Locate the cell with the specified text and output its [x, y] center coordinate. 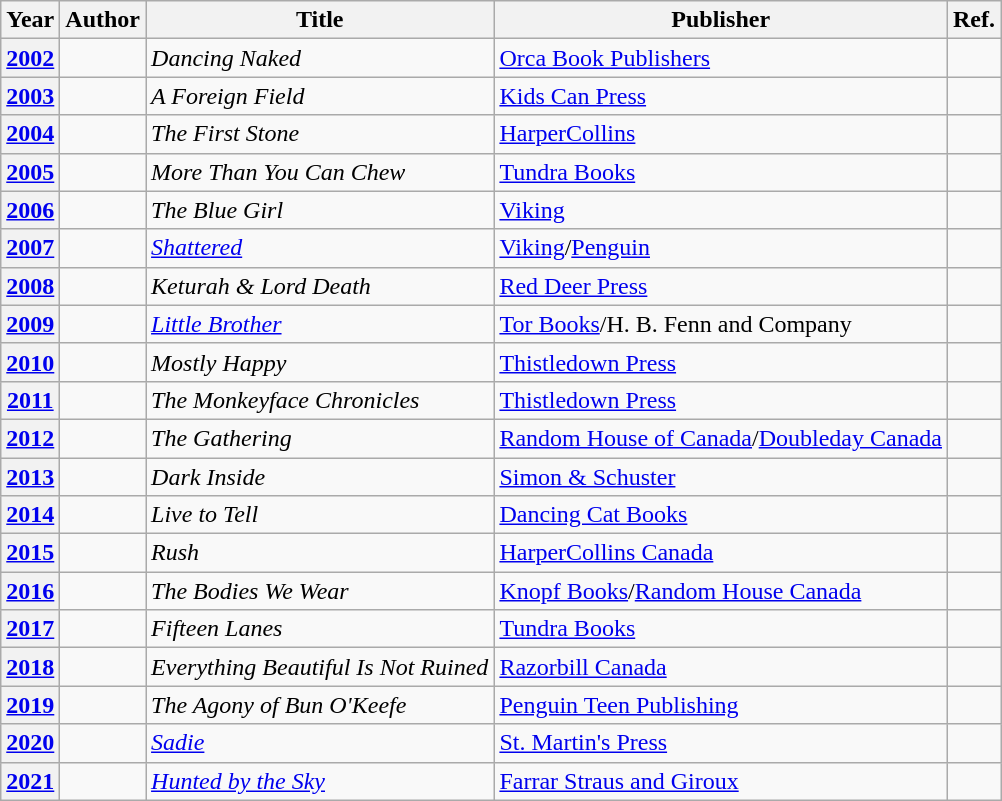
Dancing Cat Books [721, 515]
2020 [30, 743]
Keturah & Lord Death [320, 286]
Hunted by the Sky [320, 781]
Penguin Teen Publishing [721, 705]
2008 [30, 286]
Orca Book Publishers [721, 58]
More Than You Can Chew [320, 172]
Sadie [320, 743]
2005 [30, 172]
2003 [30, 96]
The Gathering [320, 438]
Title [320, 20]
Fifteen Lanes [320, 629]
Tor Books/H. B. Fenn and Company [721, 324]
2018 [30, 667]
Farrar Straus and Giroux [721, 781]
Little Brother [320, 324]
The Agony of Bun O'Keefe [320, 705]
2019 [30, 705]
2007 [30, 248]
Dark Inside [320, 477]
Everything Beautiful Is Not Ruined [320, 667]
2002 [30, 58]
Ref. [974, 20]
2016 [30, 591]
Live to Tell [320, 515]
Publisher [721, 20]
2011 [30, 400]
The Monkeyface Chronicles [320, 400]
Kids Can Press [721, 96]
Shattered [320, 248]
2021 [30, 781]
Viking/Penguin [721, 248]
Razorbill Canada [721, 667]
Mostly Happy [320, 362]
Author [103, 20]
HarperCollins Canada [721, 553]
The Blue Girl [320, 210]
Dancing Naked [320, 58]
2006 [30, 210]
2012 [30, 438]
2014 [30, 515]
St. Martin's Press [721, 743]
The Bodies We Wear [320, 591]
2015 [30, 553]
The First Stone [320, 134]
2004 [30, 134]
2013 [30, 477]
A Foreign Field [320, 96]
Red Deer Press [721, 286]
2017 [30, 629]
Year [30, 20]
Simon & Schuster [721, 477]
Viking [721, 210]
Random House of Canada/Doubleday Canada [721, 438]
Rush [320, 553]
2009 [30, 324]
2010 [30, 362]
HarperCollins [721, 134]
Knopf Books/Random House Canada [721, 591]
